Extract the (x, y) coordinate from the center of the cell holding the provided text.  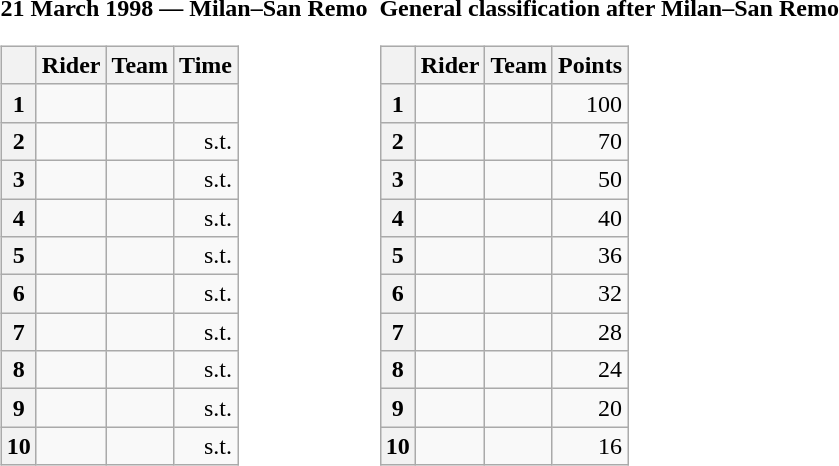
20 (590, 408)
24 (590, 370)
40 (590, 217)
32 (590, 294)
Points (590, 65)
Time (206, 65)
36 (590, 256)
70 (590, 141)
100 (590, 103)
50 (590, 179)
28 (590, 332)
16 (590, 446)
